Determine the [X, Y] coordinate at the center of the cell enclosing the given text.  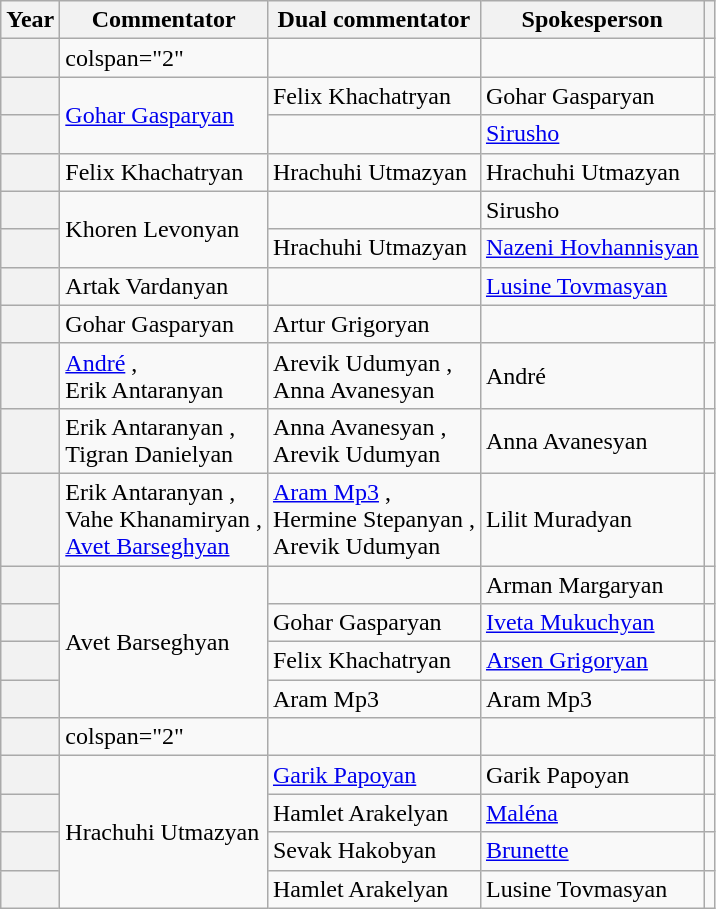
Spokesperson [592, 20]
Commentator [164, 20]
Artak Vardanyan [164, 286]
Aram Mp3 , Hermine Stepanyan , Arevik Udumyan [374, 519]
Erik Antaranyan ,Tigran Danielyan [164, 440]
Maléna [592, 813]
Lilit Muradyan [592, 519]
Khoren Levonyan [164, 229]
Artur Grigoryan [374, 324]
Dual commentator [374, 20]
Anna Avanesyan [592, 440]
Brunette [592, 851]
Arman Margaryan [592, 585]
Iveta Mukuchyan [592, 623]
Sevak Hakobyan [374, 851]
André [592, 376]
Year [30, 20]
Anna Avanesyan , Arevik Udumyan [374, 440]
Arevik Udumyan ,Anna Avanesyan [374, 376]
Arsen Grigoryan [592, 661]
Avet Barseghyan [164, 642]
Nazeni Hovhannisyan [592, 248]
Erik Antaranyan , Vahe Khanamiryan , Avet Barseghyan [164, 519]
André ,Erik Antaranyan [164, 376]
